Scan for the cell matching the given text and deliver its (X, Y) coordinate at center. 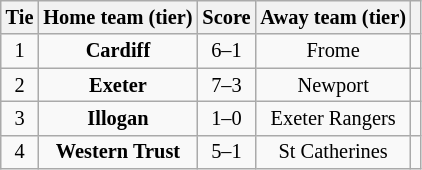
2 (20, 85)
Western Trust (118, 152)
Exeter Rangers (332, 118)
St Catherines (332, 152)
Newport (332, 85)
Score (226, 17)
Illogan (118, 118)
6–1 (226, 51)
1–0 (226, 118)
Frome (332, 51)
Cardiff (118, 51)
1 (20, 51)
Home team (tier) (118, 17)
Tie (20, 17)
7–3 (226, 85)
Away team (tier) (332, 17)
3 (20, 118)
Exeter (118, 85)
5–1 (226, 152)
4 (20, 152)
